Scan for the cell matching the given text and deliver its [X, Y] coordinate at center. 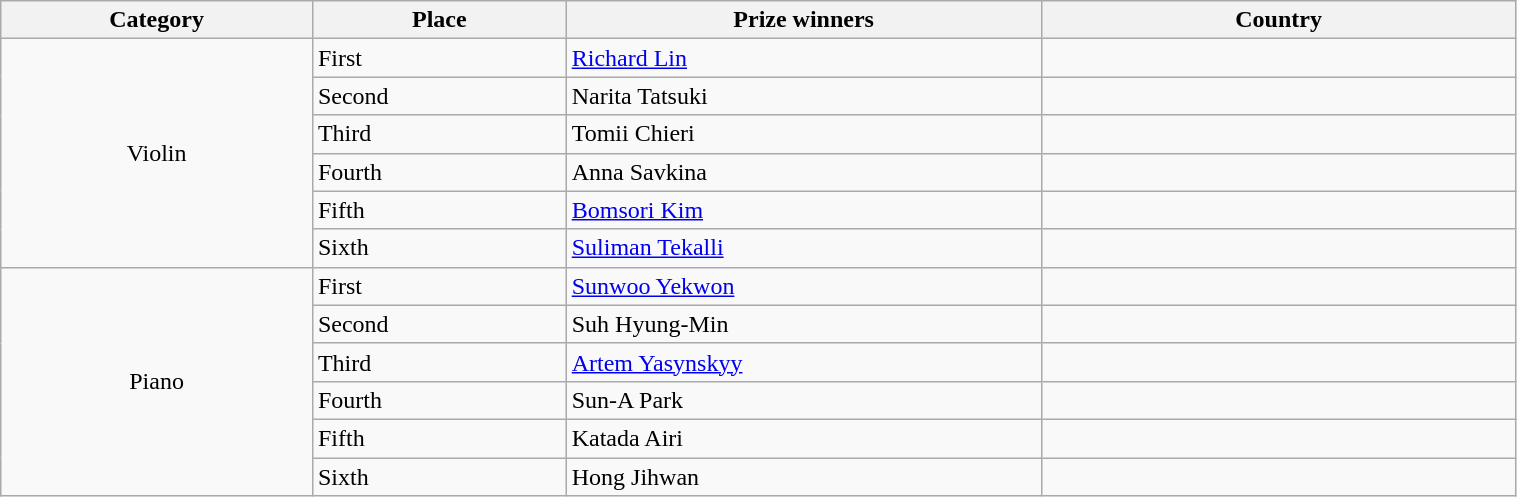
Place [439, 20]
Tomii Chieri [804, 134]
Country [1278, 20]
Artem Yasynskyy [804, 362]
Bomsori Kim [804, 210]
Sun-A Park [804, 400]
Category [157, 20]
Anna Savkina [804, 172]
Katada Airi [804, 438]
Piano [157, 381]
Hong Jihwan [804, 477]
Narita Tatsuki [804, 96]
Richard Lin [804, 58]
Sunwoo Yekwon [804, 286]
Suh Hyung-Min [804, 324]
Suliman Tekalli [804, 248]
Prize winners [804, 20]
Violin [157, 153]
